Capture the cell that displays the provided text and extract its [x, y] central coordinate. 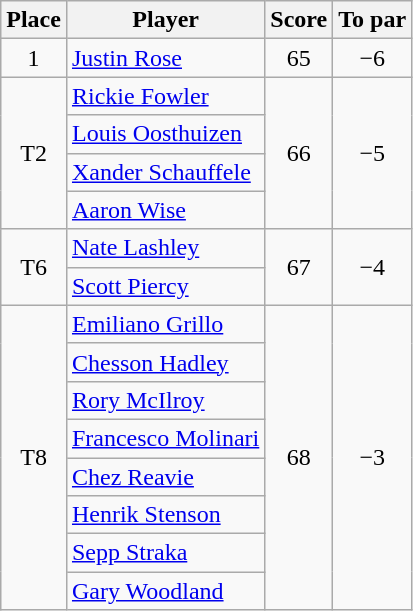
T2 [34, 153]
T8 [34, 457]
Chesson Hadley [165, 362]
Emiliano Grillo [165, 324]
To par [372, 20]
Aaron Wise [165, 210]
Place [34, 20]
−5 [372, 153]
Louis Oosthuizen [165, 134]
Xander Schauffele [165, 172]
Francesco Molinari [165, 438]
Scott Piercy [165, 286]
−4 [372, 267]
68 [299, 457]
Justin Rose [165, 58]
65 [299, 58]
−3 [372, 457]
Gary Woodland [165, 591]
Rickie Fowler [165, 96]
Player [165, 20]
T6 [34, 267]
66 [299, 153]
Score [299, 20]
1 [34, 58]
Sepp Straka [165, 553]
−6 [372, 58]
Henrik Stenson [165, 515]
67 [299, 267]
Rory McIlroy [165, 400]
Chez Reavie [165, 477]
Nate Lashley [165, 248]
